Return (X, Y) of the center of cell containing provided text 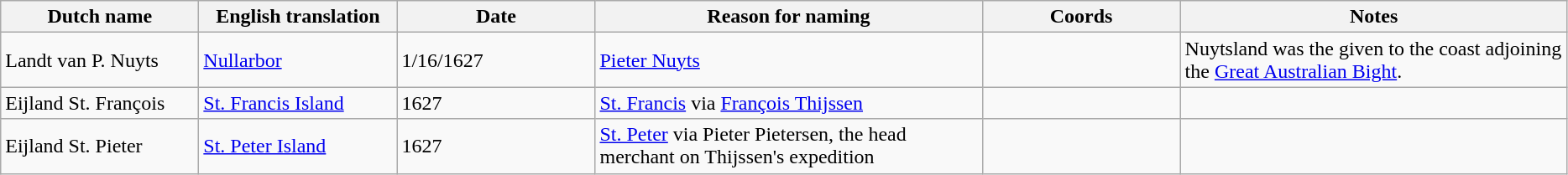
St. Peter Island (298, 146)
Reason for naming (789, 17)
Pieter Nuyts (789, 60)
Eijland St. Pieter (100, 146)
English translation (298, 17)
Nuytsland was the given to the coast adjoining the Great Australian Bight. (1373, 60)
Date (496, 17)
Notes (1373, 17)
1/16/1627 (496, 60)
St. Francis Island (298, 103)
Landt van P. Nuyts (100, 60)
Eijland St. François (100, 103)
St. Peter via Pieter Pietersen, the head merchant on Thijssen's expedition (789, 146)
Coords (1081, 17)
St. Francis via François Thijssen (789, 103)
Dutch name (100, 17)
Nullarbor (298, 60)
